Determine the (x, y) coordinate at the center of the cell enclosing the given text.  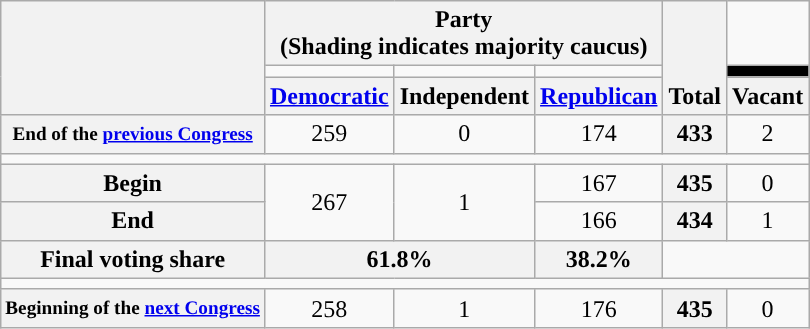
267 (329, 202)
38.2% (599, 259)
2 (768, 134)
Independent (464, 96)
End (133, 221)
Party (Shading indicates majority caucus) (464, 34)
Republican (599, 96)
167 (599, 183)
176 (599, 308)
Final voting share (133, 259)
259 (329, 134)
258 (329, 308)
Beginning of the next Congress (133, 308)
Vacant (768, 96)
Democratic (329, 96)
61.8% (399, 259)
Total (695, 58)
End of the previous Congress (133, 134)
174 (599, 134)
433 (695, 134)
Begin (133, 183)
166 (599, 221)
434 (695, 221)
